From the cell containing the given text, extract its center point as [X, Y] coordinate. 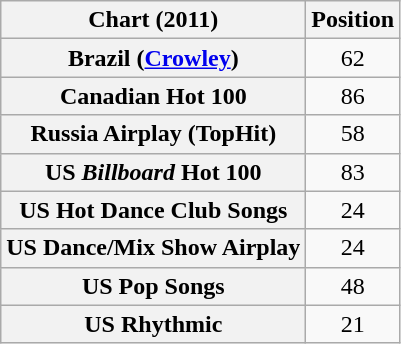
US Pop Songs [154, 286]
86 [353, 96]
62 [353, 58]
Chart (2011) [154, 20]
Russia Airplay (TopHit) [154, 134]
21 [353, 324]
58 [353, 134]
83 [353, 172]
Canadian Hot 100 [154, 96]
US Hot Dance Club Songs [154, 210]
US Billboard Hot 100 [154, 172]
Brazil (Crowley) [154, 58]
Position [353, 20]
US Rhythmic [154, 324]
US Dance/Mix Show Airplay [154, 248]
48 [353, 286]
